Find where the given text appears and provide that cell's center as [X, Y] coordinate. 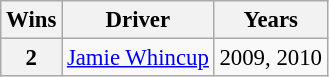
Driver [138, 20]
Years [270, 20]
Wins [32, 20]
Jamie Whincup [138, 58]
2 [32, 58]
2009, 2010 [270, 58]
